Return [X, Y] of the center of cell containing provided text 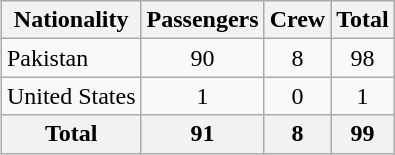
98 [363, 58]
Crew [298, 20]
United States [71, 96]
91 [202, 134]
99 [363, 134]
90 [202, 58]
0 [298, 96]
Passengers [202, 20]
Nationality [71, 20]
Pakistan [71, 58]
